Search for the cell housing the specified text and yield its [X, Y] center coordinate. 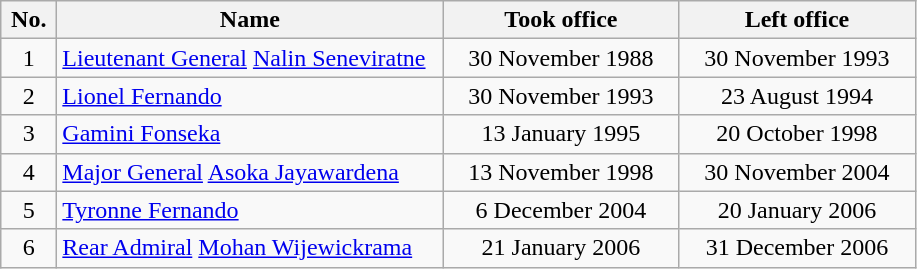
20 October 1998 [797, 134]
13 November 1998 [561, 172]
23 August 1994 [797, 96]
4 [29, 172]
20 January 2006 [797, 210]
6 [29, 248]
31 December 2006 [797, 248]
30 November 1988 [561, 58]
Lionel Fernando [250, 96]
Lieutenant General Nalin Seneviratne [250, 58]
30 November 2004 [797, 172]
3 [29, 134]
No. [29, 20]
Tyronne Fernando [250, 210]
Rear Admiral Mohan Wijewickrama [250, 248]
Name [250, 20]
13 January 1995 [561, 134]
21 January 2006 [561, 248]
Major General Asoka Jayawardena [250, 172]
Took office [561, 20]
Left office [797, 20]
2 [29, 96]
6 December 2004 [561, 210]
5 [29, 210]
Gamini Fonseka [250, 134]
1 [29, 58]
